Search for the cell housing the specified text and yield its (X, Y) center coordinate. 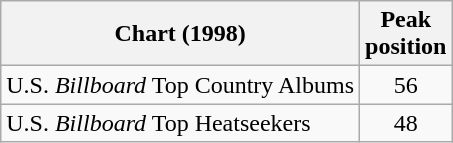
56 (406, 85)
U.S. Billboard Top Country Albums (180, 85)
48 (406, 123)
Peakposition (406, 34)
U.S. Billboard Top Heatseekers (180, 123)
Chart (1998) (180, 34)
